Scan for the cell matching the given text and deliver its [x, y] coordinate at center. 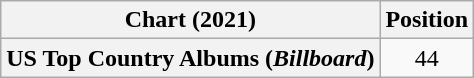
Chart (2021) [190, 20]
US Top Country Albums (Billboard) [190, 58]
44 [427, 58]
Position [427, 20]
